From the cell containing the given text, extract its center point as (X, Y) coordinate. 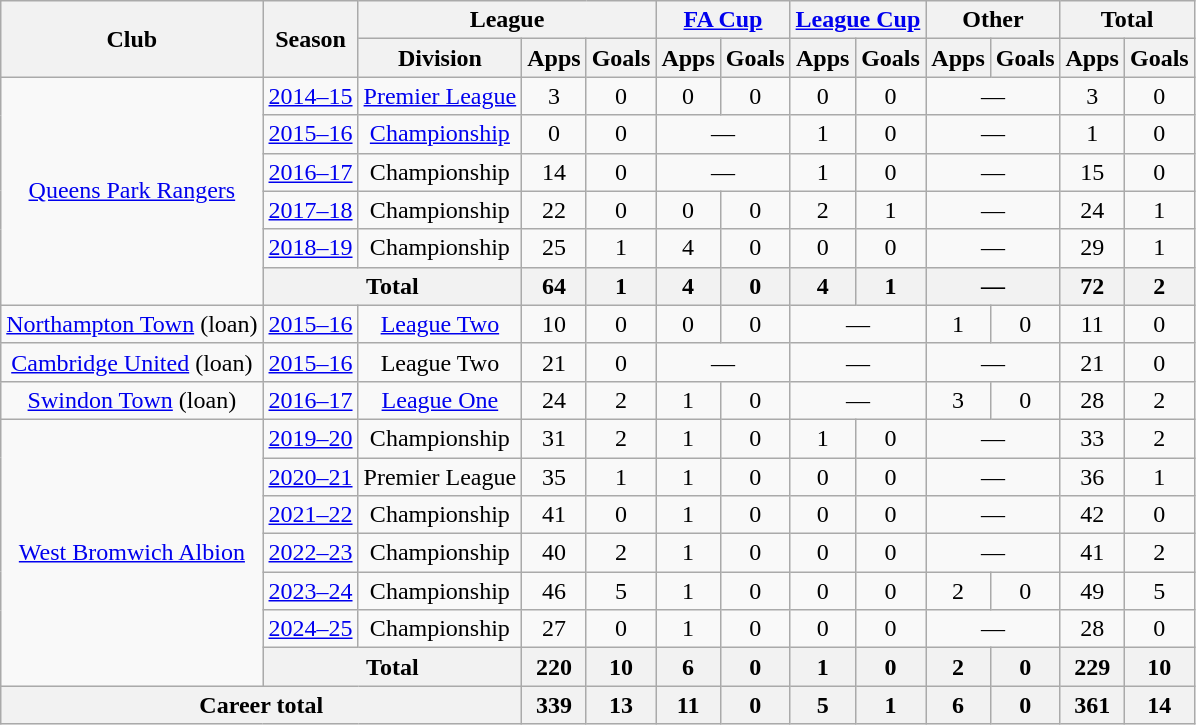
33 (1092, 438)
Career total (262, 705)
Other (993, 20)
220 (554, 667)
22 (554, 210)
2019–20 (310, 438)
Division (440, 58)
Club (132, 39)
West Bromwich Albion (132, 552)
2021–22 (310, 515)
27 (554, 629)
25 (554, 248)
36 (1092, 477)
2018–19 (310, 248)
2023–24 (310, 591)
2020–21 (310, 477)
Swindon Town (loan) (132, 400)
31 (554, 438)
Season (310, 39)
339 (554, 705)
2022–23 (310, 553)
League (507, 20)
2017–18 (310, 210)
Cambridge United (loan) (132, 362)
46 (554, 591)
49 (1092, 591)
FA Cup (723, 20)
29 (1092, 248)
Queens Park Rangers (132, 191)
361 (1092, 705)
229 (1092, 667)
40 (554, 553)
64 (554, 286)
42 (1092, 515)
2024–25 (310, 629)
2014–15 (310, 96)
35 (554, 477)
13 (621, 705)
15 (1092, 172)
League One (440, 400)
72 (1092, 286)
League Cup (858, 20)
Northampton Town (loan) (132, 324)
